Pinpoint the cell where the given text exists, returning its [X, Y] midpoint coordinate. 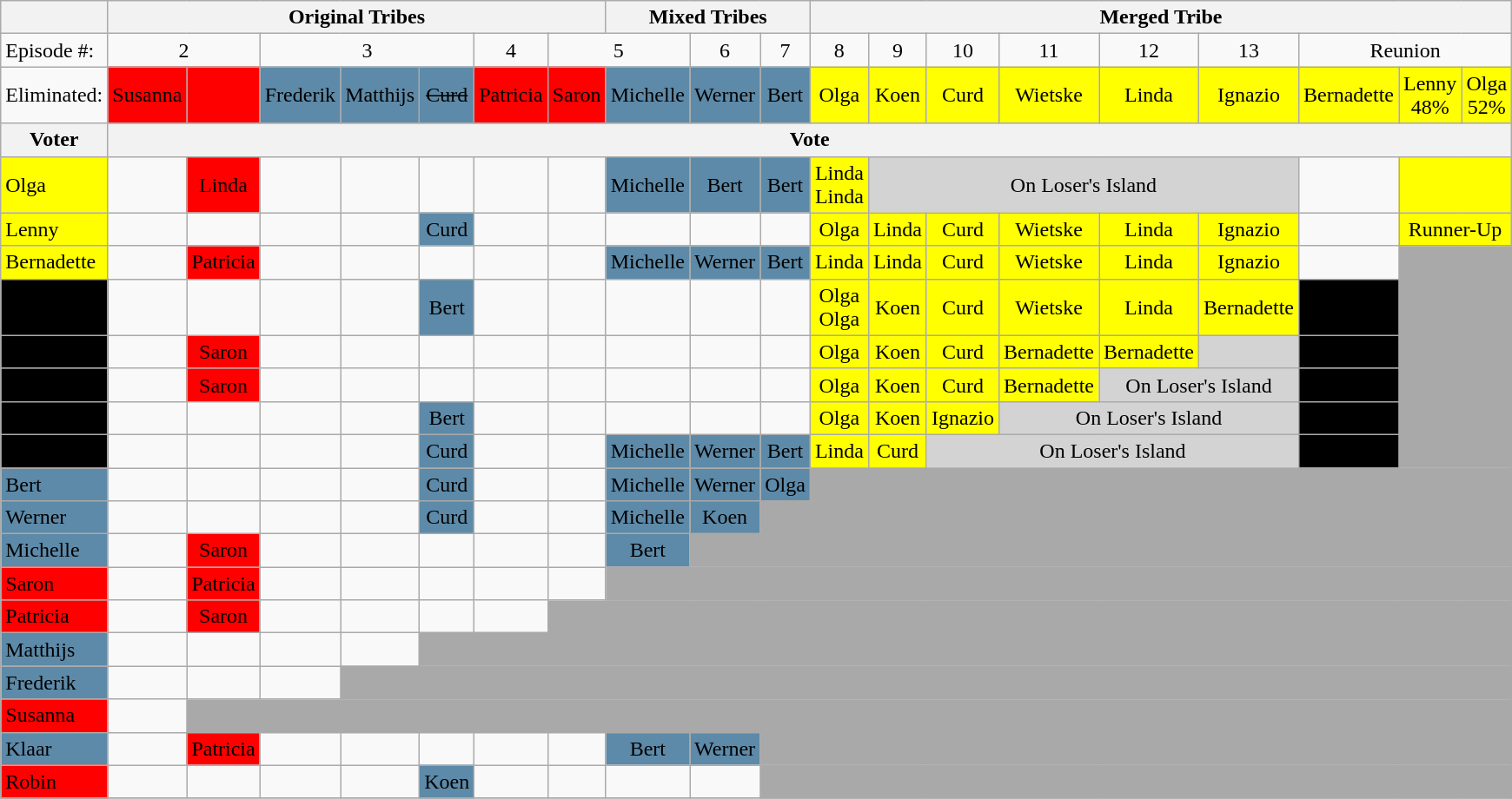
Merged Tribe [1161, 17]
10 [963, 50]
Robin [54, 782]
Episode #: [54, 50]
Vote [810, 140]
12 [1149, 50]
8 [839, 50]
2 [184, 50]
Eliminated: [54, 96]
Voter [54, 140]
Klaar [54, 749]
Reunion [1406, 50]
9 [897, 50]
5 [619, 50]
4 [511, 50]
OlgaOlga [839, 307]
11 [1048, 50]
Mixed Tribes [707, 17]
7 [786, 50]
13 [1250, 50]
Olga52% [1487, 96]
Lenny48% [1430, 96]
LindaLinda [839, 184]
6 [725, 50]
Lenny [54, 229]
Original Tribes [356, 17]
3 [367, 50]
Runner-Up [1456, 229]
